From the cell containing the given text, extract its center point as (X, Y) coordinate. 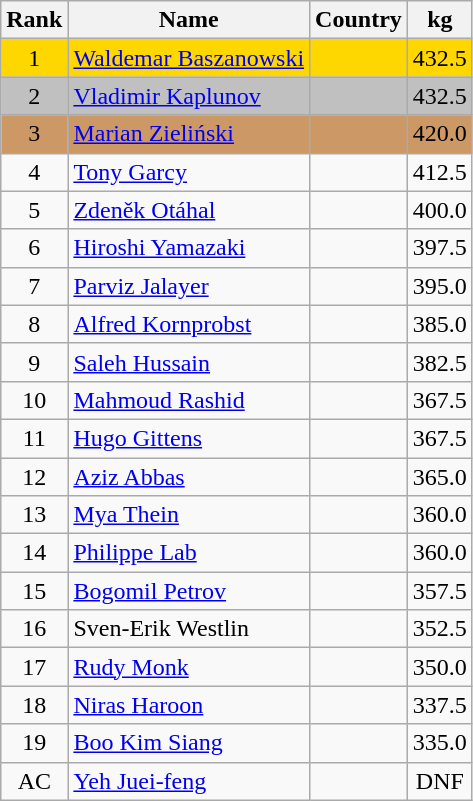
335.0 (440, 743)
397.5 (440, 248)
Saleh Hussain (189, 362)
19 (34, 743)
Zdeněk Otáhal (189, 210)
Boo Kim Siang (189, 743)
Philippe Lab (189, 553)
Sven-Erik Westlin (189, 629)
Niras Haroon (189, 705)
8 (34, 324)
12 (34, 477)
Rudy Monk (189, 667)
6 (34, 248)
420.0 (440, 134)
Mahmoud Rashid (189, 400)
18 (34, 705)
5 (34, 210)
365.0 (440, 477)
3 (34, 134)
1 (34, 58)
352.5 (440, 629)
Marian Zieliński (189, 134)
17 (34, 667)
400.0 (440, 210)
382.5 (440, 362)
2 (34, 96)
Mya Thein (189, 515)
14 (34, 553)
4 (34, 172)
Aziz Abbas (189, 477)
357.5 (440, 591)
Parviz Jalayer (189, 286)
16 (34, 629)
9 (34, 362)
10 (34, 400)
Country (359, 20)
kg (440, 20)
Vladimir Kaplunov (189, 96)
Alfred Kornprobst (189, 324)
385.0 (440, 324)
11 (34, 438)
395.0 (440, 286)
13 (34, 515)
337.5 (440, 705)
Waldemar Baszanowski (189, 58)
Tony Garcy (189, 172)
DNF (440, 781)
15 (34, 591)
Name (189, 20)
350.0 (440, 667)
Bogomil Petrov (189, 591)
AC (34, 781)
Hugo Gittens (189, 438)
Rank (34, 20)
7 (34, 286)
Yeh Juei-feng (189, 781)
412.5 (440, 172)
Hiroshi Yamazaki (189, 248)
